Search for the cell housing the specified text and yield its [x, y] center coordinate. 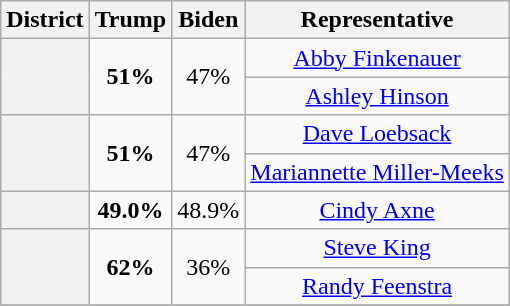
48.9% [208, 210]
Steve King [377, 248]
36% [208, 267]
Biden [208, 20]
Abby Finkenauer [377, 58]
62% [130, 267]
Mariannette Miller-Meeks [377, 172]
District [45, 20]
49.0% [130, 210]
Dave Loebsack [377, 134]
Randy Feenstra [377, 286]
Ashley Hinson [377, 96]
Trump [130, 20]
Cindy Axne [377, 210]
Representative [377, 20]
